Extract the [X, Y] coordinate from the center of the cell holding the provided text.  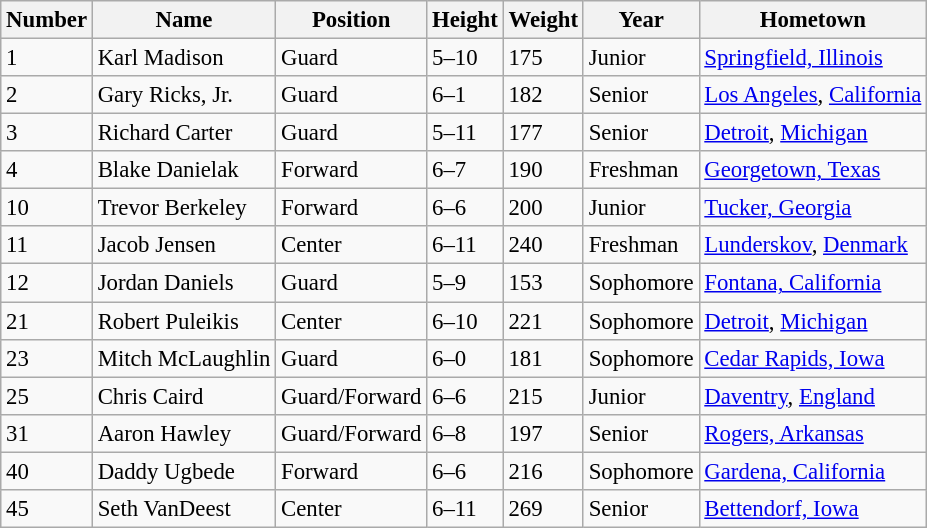
153 [543, 283]
5–10 [465, 58]
Fontana, California [813, 283]
6–7 [465, 170]
Richard Carter [184, 133]
177 [543, 133]
Karl Madison [184, 58]
4 [47, 170]
6–8 [465, 433]
Tucker, Georgia [813, 208]
181 [543, 358]
Daventry, England [813, 396]
6–10 [465, 321]
40 [47, 471]
Year [641, 20]
Blake Danielak [184, 170]
200 [543, 208]
Georgetown, Texas [813, 170]
Position [352, 20]
Springfield, Illinois [813, 58]
Cedar Rapids, Iowa [813, 358]
190 [543, 170]
269 [543, 509]
45 [47, 509]
Mitch McLaughlin [184, 358]
25 [47, 396]
Name [184, 20]
216 [543, 471]
221 [543, 321]
6–1 [465, 95]
5–9 [465, 283]
Bettendorf, Iowa [813, 509]
215 [543, 396]
Aaron Hawley [184, 433]
Height [465, 20]
Robert Puleikis [184, 321]
Gary Ricks, Jr. [184, 95]
Los Angeles, California [813, 95]
Number [47, 20]
Gardena, California [813, 471]
23 [47, 358]
Jordan Daniels [184, 283]
175 [543, 58]
182 [543, 95]
Weight [543, 20]
Seth VanDeest [184, 509]
197 [543, 433]
Trevor Berkeley [184, 208]
Lunderskov, Denmark [813, 245]
Chris Caird [184, 396]
2 [47, 95]
1 [47, 58]
6–0 [465, 358]
Daddy Ugbede [184, 471]
11 [47, 245]
Hometown [813, 20]
5–11 [465, 133]
Rogers, Arkansas [813, 433]
12 [47, 283]
21 [47, 321]
240 [543, 245]
3 [47, 133]
31 [47, 433]
10 [47, 208]
Jacob Jensen [184, 245]
